Identify which cell holds the provided text, then report its (x, y) central coordinate. 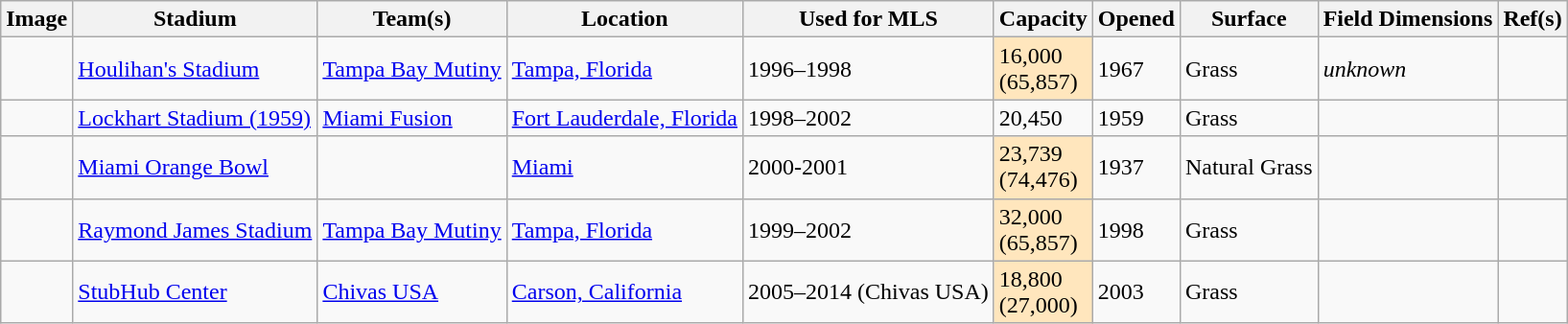
18,800(27,000) (1043, 291)
StubHub Center (196, 291)
Location (624, 19)
1998–2002 (869, 118)
1967 (1135, 69)
Opened (1135, 19)
Surface (1249, 19)
1998 (1135, 230)
16,000(65,857) (1043, 69)
Capacity (1043, 19)
1999–2002 (869, 230)
23,739(74,476) (1043, 167)
32,000(65,857) (1043, 230)
1959 (1135, 118)
Raymond James Stadium (196, 230)
2003 (1135, 291)
unknown (1408, 69)
Houlihan's Stadium (196, 69)
Miami Fusion (412, 118)
Field Dimensions (1408, 19)
Ref(s) (1533, 19)
Team(s) (412, 19)
Carson, California (624, 291)
1937 (1135, 167)
Used for MLS (869, 19)
2000-2001 (869, 167)
Miami (624, 167)
Natural Grass (1249, 167)
Chivas USA (412, 291)
1996–1998 (869, 69)
Miami Orange Bowl (196, 167)
Fort Lauderdale, Florida (624, 118)
Image (36, 19)
2005–2014 (Chivas USA) (869, 291)
Lockhart Stadium (1959) (196, 118)
Stadium (196, 19)
20,450 (1043, 118)
